Extract the [X, Y] coordinate from the center of the cell holding the provided text.  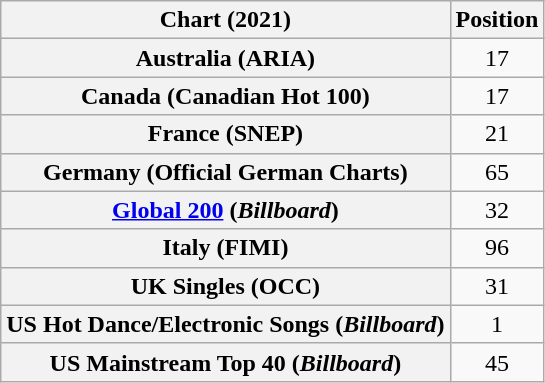
65 [497, 172]
Position [497, 20]
Italy (FIMI) [226, 248]
UK Singles (OCC) [226, 286]
France (SNEP) [226, 134]
Global 200 (Billboard) [226, 210]
Germany (Official German Charts) [226, 172]
Chart (2021) [226, 20]
96 [497, 248]
Canada (Canadian Hot 100) [226, 96]
32 [497, 210]
1 [497, 324]
45 [497, 362]
31 [497, 286]
Australia (ARIA) [226, 58]
US Hot Dance/Electronic Songs (Billboard) [226, 324]
US Mainstream Top 40 (Billboard) [226, 362]
21 [497, 134]
